Scan for the cell matching the given text and deliver its [X, Y] coordinate at center. 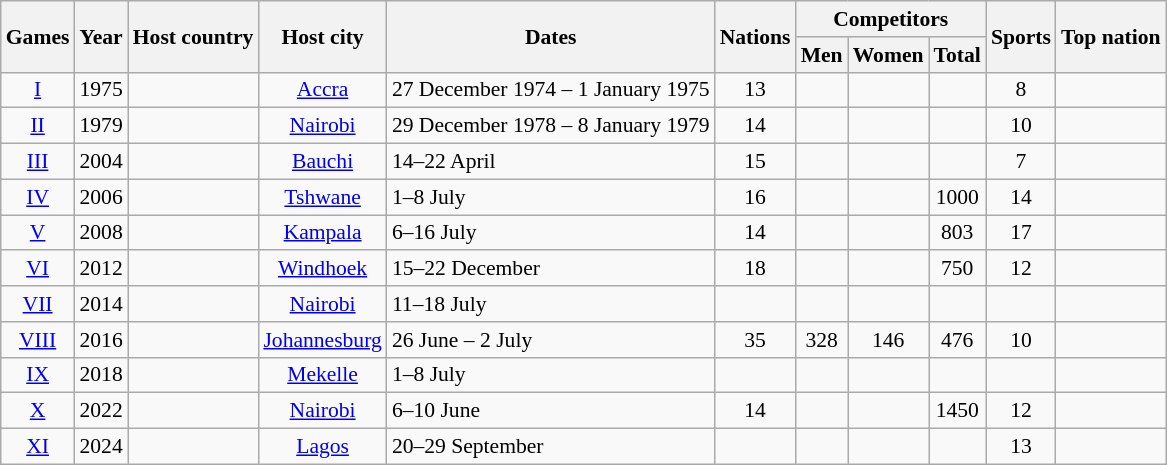
2018 [100, 375]
Accra [322, 90]
1975 [100, 90]
Nations [756, 36]
2006 [100, 197]
1000 [958, 197]
14–22 April [551, 162]
I [38, 90]
26 June – 2 July [551, 340]
6–16 July [551, 233]
476 [958, 340]
18 [756, 269]
8 [1021, 90]
Year [100, 36]
17 [1021, 233]
2024 [100, 447]
7 [1021, 162]
2016 [100, 340]
Women [888, 55]
Men [822, 55]
Sports [1021, 36]
Games [38, 36]
Host country [194, 36]
2022 [100, 411]
Bauchi [322, 162]
803 [958, 233]
VI [38, 269]
Top nation [1111, 36]
2004 [100, 162]
X [38, 411]
Mekelle [322, 375]
35 [756, 340]
Tshwane [322, 197]
IV [38, 197]
6–10 June [551, 411]
Dates [551, 36]
2008 [100, 233]
20–29 September [551, 447]
VIII [38, 340]
Competitors [891, 19]
Lagos [322, 447]
2012 [100, 269]
XI [38, 447]
Host city [322, 36]
Kampala [322, 233]
III [38, 162]
Total [958, 55]
Windhoek [322, 269]
27 December 1974 – 1 January 1975 [551, 90]
II [38, 126]
146 [888, 340]
VII [38, 304]
29 December 1978 – 8 January 1979 [551, 126]
15–22 December [551, 269]
11–18 July [551, 304]
328 [822, 340]
V [38, 233]
15 [756, 162]
1450 [958, 411]
1979 [100, 126]
16 [756, 197]
IX [38, 375]
Johannesburg [322, 340]
2014 [100, 304]
750 [958, 269]
